Return [x, y] of the center of cell containing provided text 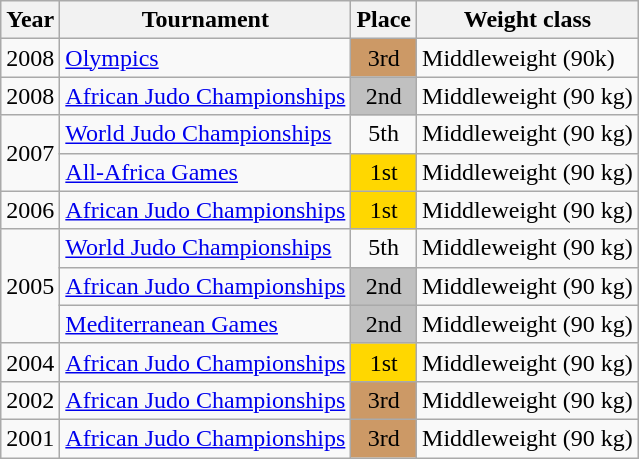
2007 [30, 153]
2002 [30, 400]
2005 [30, 286]
All-Africa Games [206, 172]
Place [384, 20]
Weight class [528, 20]
Olympics [206, 58]
Year [30, 20]
Mediterranean Games [206, 324]
2001 [30, 438]
Middleweight (90k) [528, 58]
Tournament [206, 20]
2006 [30, 210]
2004 [30, 362]
